Return the (x, y) coordinate for the center point of the cell that contains the specified text.  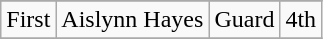
First (28, 20)
Aislynn Hayes (132, 20)
4th (301, 20)
Guard (244, 20)
